Provide the (x, y) coordinate of the cell's center where the given text is located.  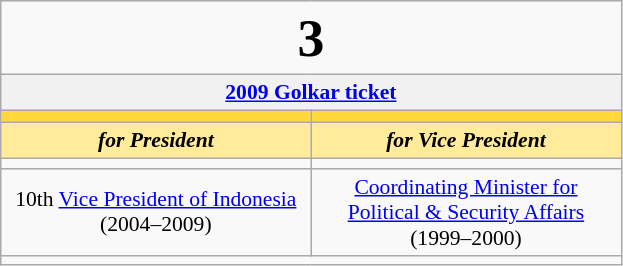
10th Vice President of Indonesia (2004–2009) (156, 212)
3 (311, 38)
for Vice President (466, 141)
Coordinating Minister for Political & Security Affairs (1999–2000) (466, 212)
for President (156, 141)
2009 Golkar ticket (311, 92)
